Search for the cell housing the specified text and yield its [x, y] center coordinate. 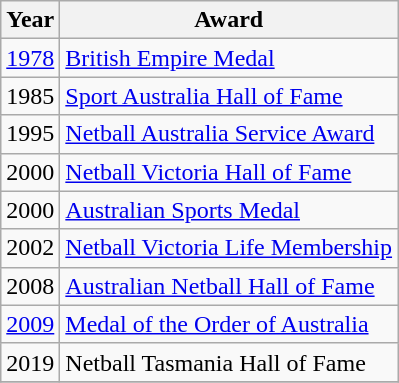
Australian Sports Medal [229, 210]
Netball Victoria Life Membership [229, 248]
2009 [30, 324]
British Empire Medal [229, 58]
2002 [30, 248]
Netball Victoria Hall of Fame [229, 172]
2008 [30, 286]
Netball Tasmania Hall of Fame [229, 362]
1985 [30, 96]
Award [229, 20]
Australian Netball Hall of Fame [229, 286]
Year [30, 20]
2019 [30, 362]
1995 [30, 134]
Medal of the Order of Australia [229, 324]
Netball Australia Service Award [229, 134]
Sport Australia Hall of Fame [229, 96]
1978 [30, 58]
